For the text-containing cell, return its midpoint in [x, y] coordinate format. 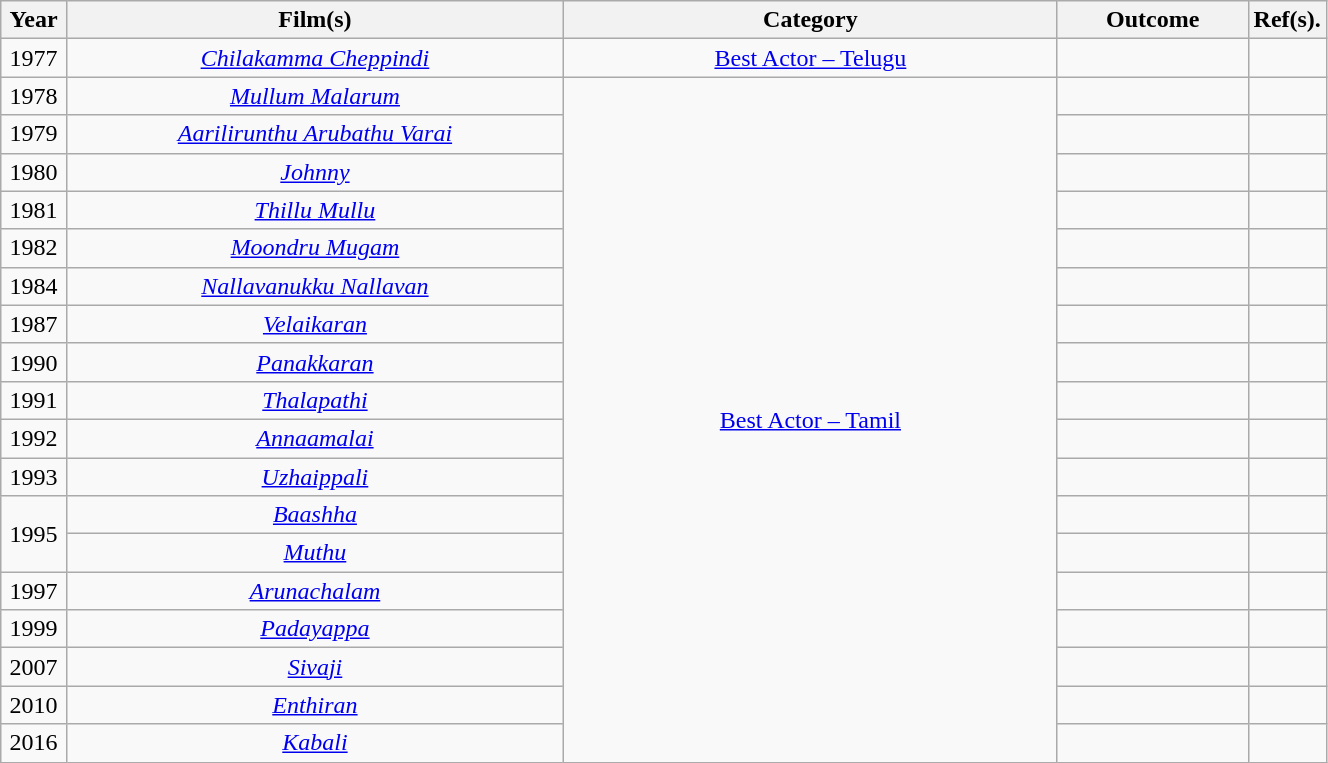
Uzhaippali [314, 477]
Chilakamma Cheppindi [314, 58]
Arunachalam [314, 591]
Kabali [314, 743]
1978 [34, 96]
1984 [34, 286]
Film(s) [314, 20]
1992 [34, 438]
Johnny [314, 172]
1997 [34, 591]
Year [34, 20]
Baashha [314, 515]
1981 [34, 210]
Sivaji [314, 667]
1977 [34, 58]
Mullum Malarum [314, 96]
Category [811, 20]
Ref(s). [1287, 20]
2007 [34, 667]
1987 [34, 324]
Outcome [1152, 20]
1999 [34, 629]
1991 [34, 400]
Thillu Mullu [314, 210]
Nallavanukku Nallavan [314, 286]
Thalapathi [314, 400]
1995 [34, 534]
2016 [34, 743]
1979 [34, 134]
Aarilirunthu Arubathu Varai [314, 134]
2010 [34, 705]
Moondru Mugam [314, 248]
Best Actor – Telugu [811, 58]
Enthiran [314, 705]
Annaamalai [314, 438]
1980 [34, 172]
Best Actor – Tamil [811, 420]
Muthu [314, 553]
Velaikaran [314, 324]
1982 [34, 248]
1990 [34, 362]
Panakkaran [314, 362]
Padayappa [314, 629]
1993 [34, 477]
